For the text-containing cell, return its midpoint in [X, Y] coordinate format. 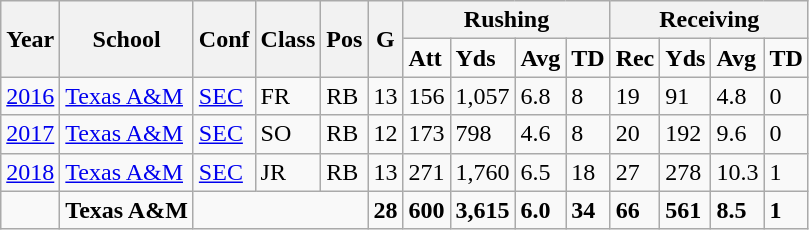
Class [288, 39]
FR [288, 96]
1,760 [482, 172]
2018 [30, 172]
Conf [224, 39]
156 [426, 96]
798 [482, 134]
1,057 [482, 96]
20 [635, 134]
66 [635, 210]
278 [686, 172]
2017 [30, 134]
G [386, 39]
561 [686, 210]
Att [426, 58]
Receiving [709, 20]
Rushing [506, 20]
Rec [635, 58]
Year [30, 39]
6.8 [540, 96]
34 [588, 210]
6.0 [540, 210]
4.8 [738, 96]
18 [588, 172]
91 [686, 96]
SO [288, 134]
271 [426, 172]
9.6 [738, 134]
6.5 [540, 172]
28 [386, 210]
3,615 [482, 210]
School [127, 39]
19 [635, 96]
JR [288, 172]
Pos [344, 39]
8.5 [738, 210]
10.3 [738, 172]
192 [686, 134]
173 [426, 134]
600 [426, 210]
2016 [30, 96]
27 [635, 172]
4.6 [540, 134]
12 [386, 134]
